Scan for the cell matching the given text and deliver its (x, y) coordinate at center. 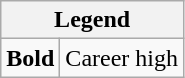
Legend (92, 20)
Career high (122, 58)
Bold (30, 58)
